Provide the (X, Y) coordinate of the cell's center where the given text is located.  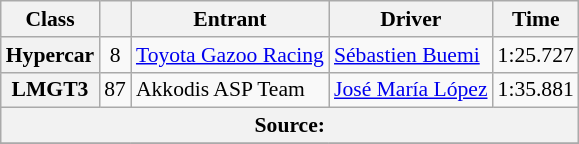
Time (536, 19)
1:25.727 (536, 55)
Toyota Gazoo Racing (230, 55)
Entrant (230, 19)
Sébastien Buemi (411, 55)
8 (115, 55)
Akkodis ASP Team (230, 90)
87 (115, 90)
1:35.881 (536, 90)
Class (50, 19)
José María López (411, 90)
Source: (290, 126)
Driver (411, 19)
LMGT3 (50, 90)
Hypercar (50, 55)
